Provide the [x, y] coordinate of the cell's center where the given text is located.  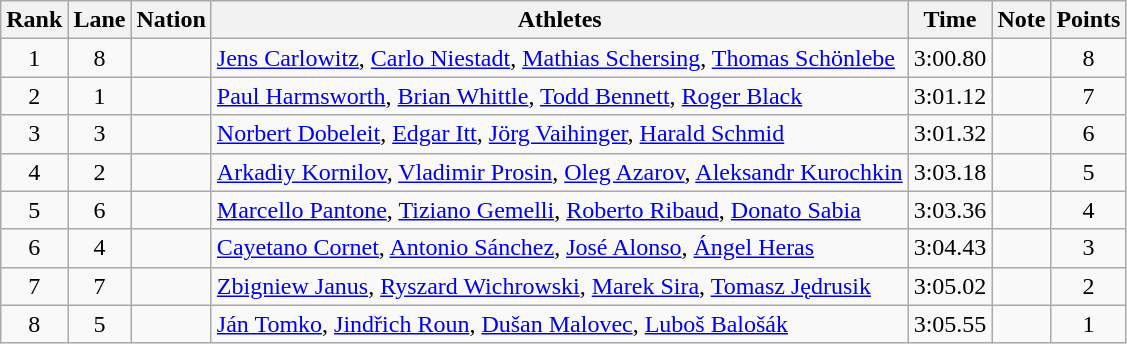
Jens Carlowitz, Carlo Niestadt, Mathias Schersing, Thomas Schönlebe [560, 58]
3:05.55 [950, 324]
Time [950, 20]
3:04.43 [950, 248]
3:03.36 [950, 210]
Athletes [560, 20]
3:01.12 [950, 96]
Zbigniew Janus, Ryszard Wichrowski, Marek Sira, Tomasz Jędrusik [560, 286]
3:03.18 [950, 172]
Arkadiy Kornilov, Vladimir Prosin, Oleg Azarov, Aleksandr Kurochkin [560, 172]
Rank [34, 20]
Marcello Pantone, Tiziano Gemelli, Roberto Ribaud, Donato Sabia [560, 210]
Lane [100, 20]
3:01.32 [950, 134]
Nation [171, 20]
3:00.80 [950, 58]
Note [1022, 20]
Norbert Dobeleit, Edgar Itt, Jörg Vaihinger, Harald Schmid [560, 134]
Points [1088, 20]
Ján Tomko, Jindřich Roun, Dušan Malovec, Luboš Balošák [560, 324]
3:05.02 [950, 286]
Cayetano Cornet, Antonio Sánchez, José Alonso, Ángel Heras [560, 248]
Paul Harmsworth, Brian Whittle, Todd Bennett, Roger Black [560, 96]
